Determine the (x, y) coordinate at the center of the cell enclosing the given text.  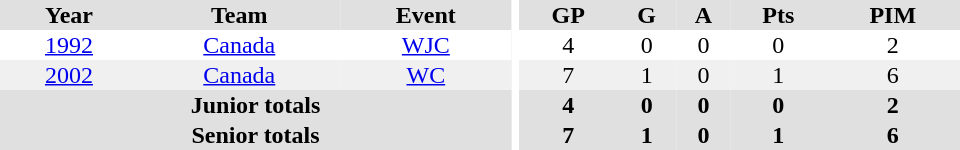
Event (426, 15)
Year (69, 15)
1992 (69, 45)
GP (568, 15)
Senior totals (256, 135)
WJC (426, 45)
Junior totals (256, 105)
PIM (893, 15)
Team (240, 15)
WC (426, 75)
A (704, 15)
Pts (778, 15)
2002 (69, 75)
G (646, 15)
